Identify which cell holds the provided text, then report its [x, y] central coordinate. 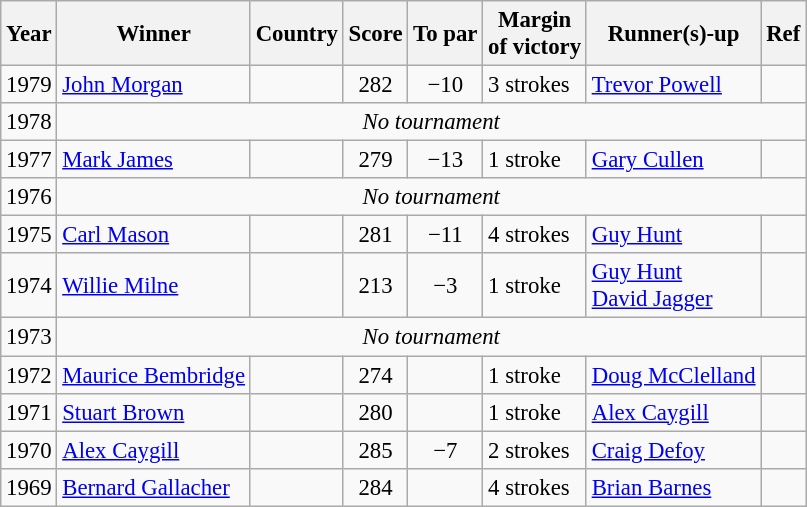
Bernard Gallacher [154, 487]
Score [376, 34]
2 strokes [535, 450]
274 [376, 375]
Gary Cullen [673, 160]
John Morgan [154, 85]
213 [376, 286]
282 [376, 85]
Brian Barnes [673, 487]
1979 [29, 85]
Carl Mason [154, 235]
Craig Defoy [673, 450]
1973 [29, 337]
Guy Hunt [673, 235]
Stuart Brown [154, 412]
Guy Hunt David Jagger [673, 286]
To par [446, 34]
1977 [29, 160]
281 [376, 235]
280 [376, 412]
Trevor Powell [673, 85]
Mark James [154, 160]
−11 [446, 235]
1974 [29, 286]
284 [376, 487]
1970 [29, 450]
Ref [784, 34]
285 [376, 450]
1972 [29, 375]
1975 [29, 235]
Marginof victory [535, 34]
Year [29, 34]
1969 [29, 487]
1978 [29, 122]
Willie Milne [154, 286]
3 strokes [535, 85]
Maurice Bembridge [154, 375]
279 [376, 160]
Country [296, 34]
Runner(s)-up [673, 34]
−10 [446, 85]
−7 [446, 450]
Doug McClelland [673, 375]
−13 [446, 160]
−3 [446, 286]
Winner [154, 34]
1971 [29, 412]
1976 [29, 197]
